Extract the (X, Y) coordinate from the center of the cell holding the provided text.  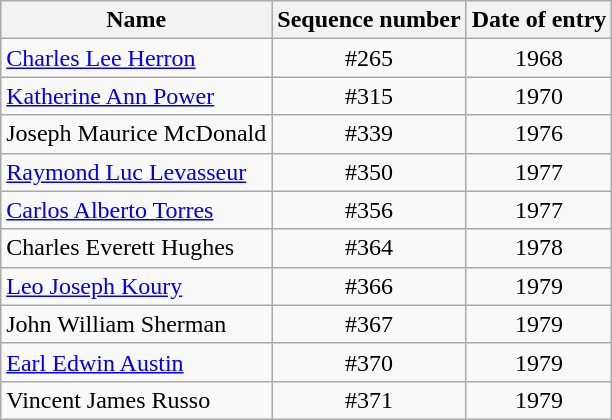
1978 (539, 248)
#371 (369, 400)
Earl Edwin Austin (136, 362)
#265 (369, 58)
Leo Joseph Koury (136, 286)
#356 (369, 210)
Carlos Alberto Torres (136, 210)
#370 (369, 362)
#367 (369, 324)
Vincent James Russo (136, 400)
Charles Everett Hughes (136, 248)
Raymond Luc Levasseur (136, 172)
1970 (539, 96)
Charles Lee Herron (136, 58)
#350 (369, 172)
1976 (539, 134)
John William Sherman (136, 324)
Name (136, 20)
#315 (369, 96)
Katherine Ann Power (136, 96)
1968 (539, 58)
#364 (369, 248)
Date of entry (539, 20)
#339 (369, 134)
Joseph Maurice McDonald (136, 134)
#366 (369, 286)
Sequence number (369, 20)
